Return [x, y] of the center of cell containing provided text 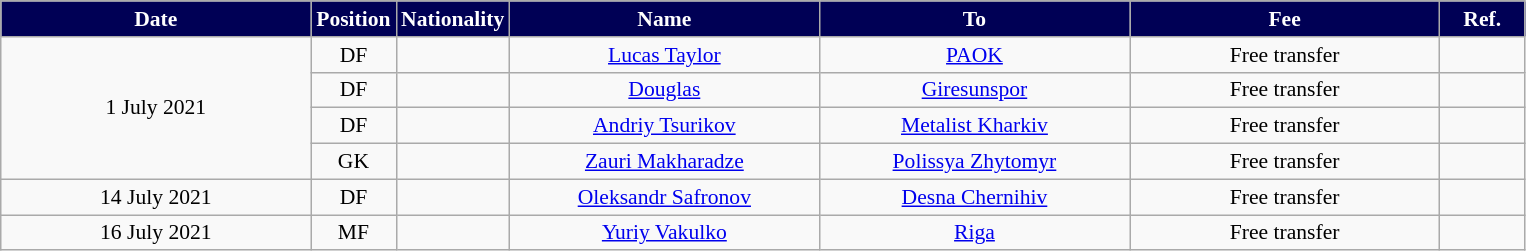
Position [354, 19]
Lucas Taylor [664, 55]
Yuriy Vakulko [664, 233]
Fee [1285, 19]
PAOK [974, 55]
To [974, 19]
Riga [974, 233]
Date [156, 19]
Douglas [664, 90]
Giresunspor [974, 90]
14 July 2021 [156, 197]
MF [354, 233]
GK [354, 162]
Polissya Zhytomyr [974, 162]
16 July 2021 [156, 233]
Ref. [1482, 19]
Zauri Makharadze [664, 162]
Oleksandr Safronov [664, 197]
Metalist Kharkiv [974, 126]
Name [664, 19]
Andriy Tsurikov [664, 126]
Desna Chernihiv [974, 197]
Nationality [452, 19]
1 July 2021 [156, 108]
